For the text-containing cell, return its midpoint in [x, y] coordinate format. 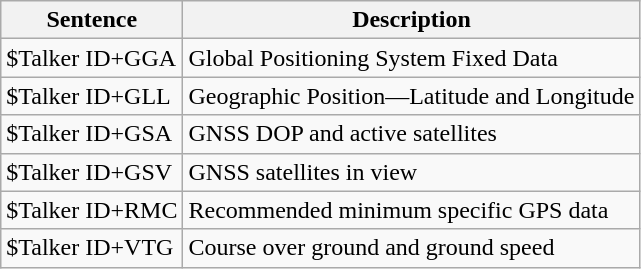
Geographic Position—Latitude and Longitude [412, 96]
$Talker ID+GGA [92, 58]
Global Positioning System Fixed Data [412, 58]
GNSS DOP and active satellites [412, 134]
Course over ground and ground speed [412, 248]
Recommended minimum specific GPS data [412, 210]
$Talker ID+VTG [92, 248]
Sentence [92, 20]
$Talker ID+GSA [92, 134]
GNSS satellites in view [412, 172]
$Talker ID+GSV [92, 172]
Description [412, 20]
$Talker ID+RMC [92, 210]
$Talker ID+GLL [92, 96]
